Provide the (x, y) coordinate of the cell's center where the given text is located.  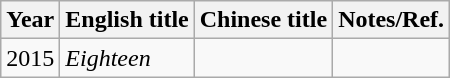
Notes/Ref. (392, 20)
Chinese title (263, 20)
2015 (30, 58)
Year (30, 20)
Eighteen (127, 58)
English title (127, 20)
